Extract the (X, Y) coordinate from the center of the cell holding the provided text.  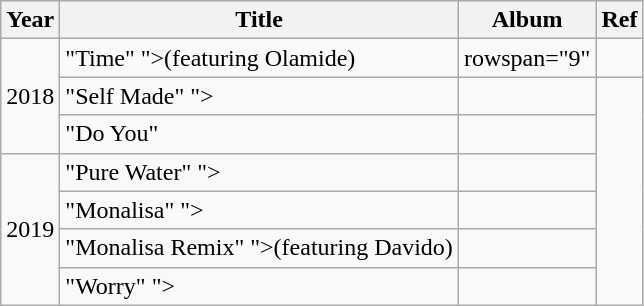
"Do You" (260, 134)
"Pure Water" "> (260, 172)
"Monalisa" "> (260, 210)
"Time" ">(featuring Olamide) (260, 58)
"Worry" "> (260, 286)
rowspan="9" (527, 58)
Album (527, 20)
2019 (30, 229)
2018 (30, 96)
"Monalisa Remix" ">(featuring Davido) (260, 248)
"Self Made" "> (260, 96)
Ref (620, 20)
Year (30, 20)
Title (260, 20)
